From the cell containing the given text, extract its center point as [X, Y] coordinate. 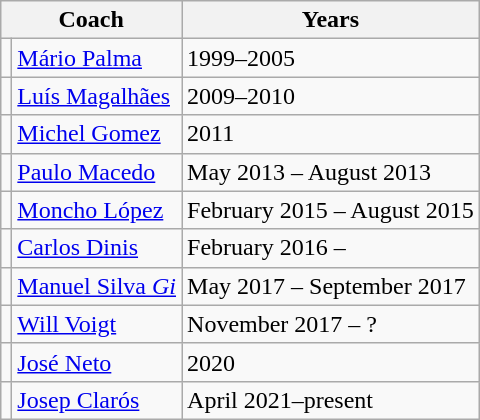
Moncho López [97, 210]
April 2021–present [331, 400]
Mário Palma [97, 58]
2009–2010 [331, 96]
February 2016 – [331, 248]
Michel Gomez [97, 134]
Josep Clarós [97, 400]
1999–2005 [331, 58]
Carlos Dinis [97, 248]
May 2017 – September 2017 [331, 286]
2020 [331, 362]
May 2013 – August 2013 [331, 172]
José Neto [97, 362]
Coach [92, 20]
February 2015 – August 2015 [331, 210]
Manuel Silva Gi [97, 286]
2011 [331, 134]
Luís Magalhães [97, 96]
Will Voigt [97, 324]
Years [331, 20]
November 2017 – ? [331, 324]
Paulo Macedo [97, 172]
